Output the [x, y] coordinate of the center of the cell containing the given text.  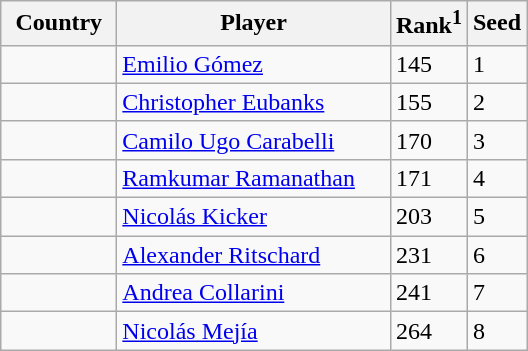
Nicolás Mejía [254, 331]
Alexander Ritschard [254, 255]
264 [428, 331]
Andrea Collarini [254, 293]
241 [428, 293]
8 [496, 331]
Nicolás Kicker [254, 217]
203 [428, 217]
3 [496, 140]
6 [496, 255]
Emilio Gómez [254, 64]
Country [59, 24]
Camilo Ugo Carabelli [254, 140]
170 [428, 140]
5 [496, 217]
145 [428, 64]
231 [428, 255]
7 [496, 293]
Player [254, 24]
Seed [496, 24]
2 [496, 102]
Ramkumar Ramanathan [254, 178]
Christopher Eubanks [254, 102]
155 [428, 102]
1 [496, 64]
171 [428, 178]
4 [496, 178]
Rank1 [428, 24]
